For the text-containing cell, return its midpoint in (X, Y) coordinate format. 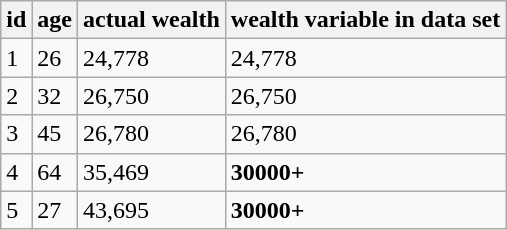
43,695 (152, 210)
3 (16, 134)
64 (55, 172)
32 (55, 96)
wealth variable in data set (365, 20)
27 (55, 210)
4 (16, 172)
26 (55, 58)
age (55, 20)
id (16, 20)
45 (55, 134)
35,469 (152, 172)
actual wealth (152, 20)
5 (16, 210)
1 (16, 58)
2 (16, 96)
